Provide the [X, Y] coordinate of the cell's center where the given text is located.  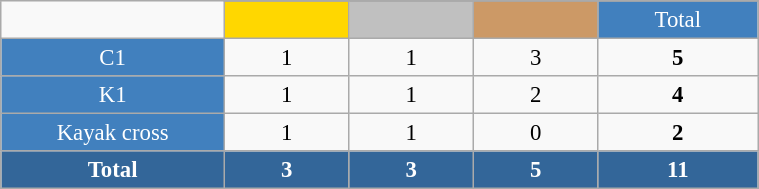
C1 [113, 58]
Kayak cross [113, 133]
11 [678, 170]
0 [536, 133]
K1 [113, 95]
4 [678, 95]
